Extract the (x, y) coordinate from the center of the cell holding the provided text.  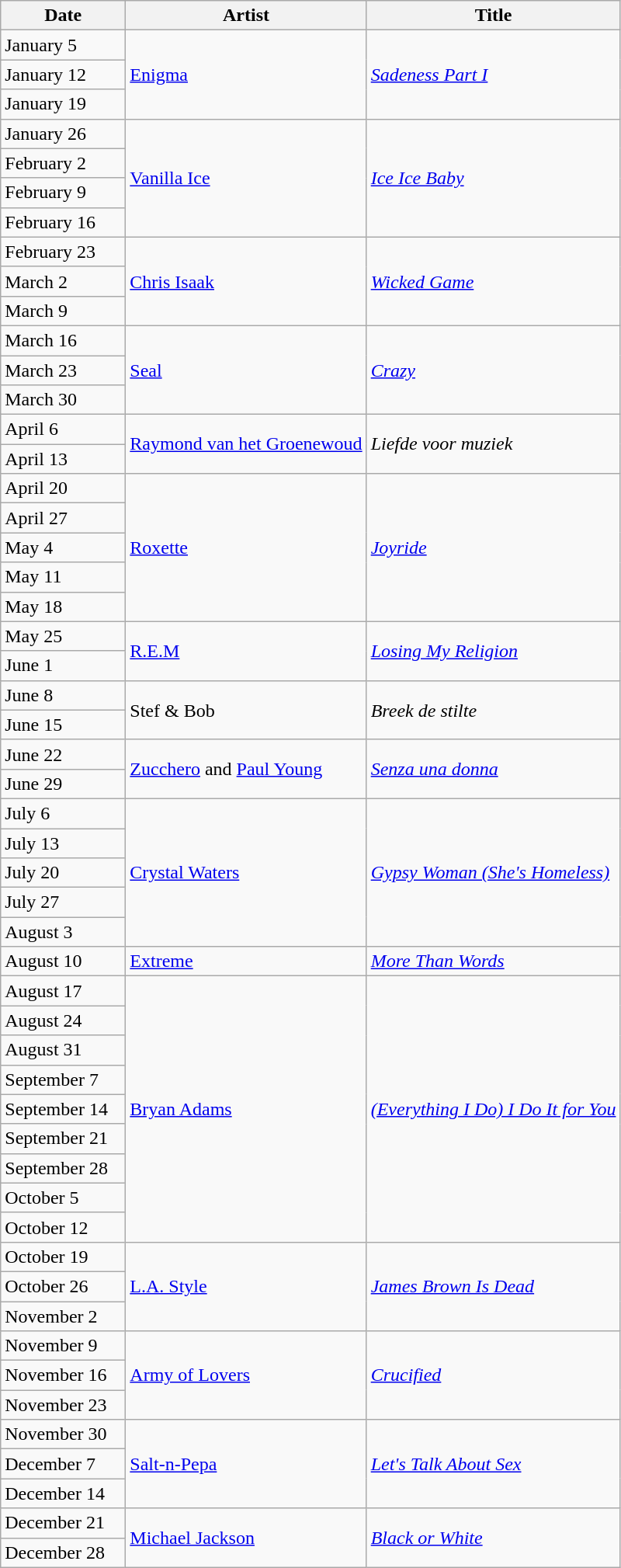
May 18 (64, 607)
Roxette (246, 548)
June 29 (64, 784)
Breek de stilte (494, 710)
Zucchero and Paul Young (246, 769)
Gypsy Woman (She's Homeless) (494, 872)
March 23 (64, 370)
September 21 (64, 1139)
Stef & Bob (246, 710)
Crystal Waters (246, 872)
May 4 (64, 548)
August 31 (64, 1050)
March 30 (64, 400)
October 26 (64, 1286)
March 16 (64, 340)
April 13 (64, 459)
July 27 (64, 902)
December 21 (64, 1523)
December 7 (64, 1464)
R.E.M (246, 651)
August 17 (64, 991)
Artist (246, 16)
August 10 (64, 961)
June 15 (64, 725)
Senza una donna (494, 769)
Seal (246, 370)
Date (64, 16)
July 20 (64, 873)
Liefde voor muziek (494, 444)
August 24 (64, 1020)
Crazy (494, 370)
July 6 (64, 813)
Michael Jackson (246, 1538)
June 8 (64, 695)
August 3 (64, 932)
December 28 (64, 1552)
January 5 (64, 45)
June 22 (64, 754)
April 20 (64, 488)
October 19 (64, 1257)
Title (494, 16)
July 13 (64, 843)
Army of Lovers (246, 1375)
January 19 (64, 104)
Bryan Adams (246, 1109)
October 12 (64, 1227)
March 9 (64, 311)
Black or White (494, 1538)
Enigma (246, 75)
February 16 (64, 222)
Extreme (246, 961)
February 9 (64, 193)
November 23 (64, 1405)
September 28 (64, 1168)
May 25 (64, 636)
Wicked Game (494, 281)
April 6 (64, 429)
April 27 (64, 518)
Vanilla Ice (246, 178)
Chris Isaak (246, 281)
James Brown Is Dead (494, 1286)
March 2 (64, 281)
January 12 (64, 75)
Losing My Religion (494, 651)
Ice Ice Baby (494, 178)
(Everything I Do) I Do It for You (494, 1109)
February 23 (64, 252)
November 2 (64, 1316)
February 2 (64, 163)
Let's Talk About Sex (494, 1464)
December 14 (64, 1493)
May 11 (64, 577)
Sadeness Part I (494, 75)
L.A. Style (246, 1286)
September 7 (64, 1080)
October 5 (64, 1198)
Raymond van het Groenewoud (246, 444)
More Than Words (494, 961)
November 9 (64, 1346)
January 26 (64, 134)
November 30 (64, 1434)
Crucified (494, 1375)
September 14 (64, 1109)
Salt-n-Pepa (246, 1464)
November 16 (64, 1375)
June 1 (64, 666)
Joyride (494, 548)
